Scan for the cell matching the given text and deliver its (X, Y) coordinate at center. 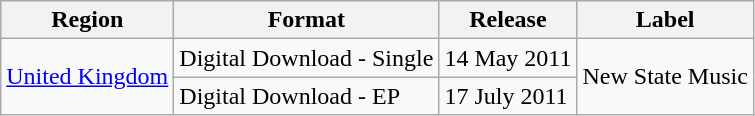
Format (306, 20)
17 July 2011 (508, 96)
United Kingdom (88, 77)
Label (665, 20)
Release (508, 20)
Digital Download - EP (306, 96)
Region (88, 20)
Digital Download - Single (306, 58)
14 May 2011 (508, 58)
New State Music (665, 77)
